Capture the cell that displays the provided text and extract its [x, y] central coordinate. 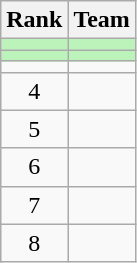
5 [34, 129]
6 [34, 167]
Team [102, 20]
Rank [34, 20]
7 [34, 205]
4 [34, 91]
8 [34, 243]
